Extract the [X, Y] coordinate from the center of the cell holding the provided text.  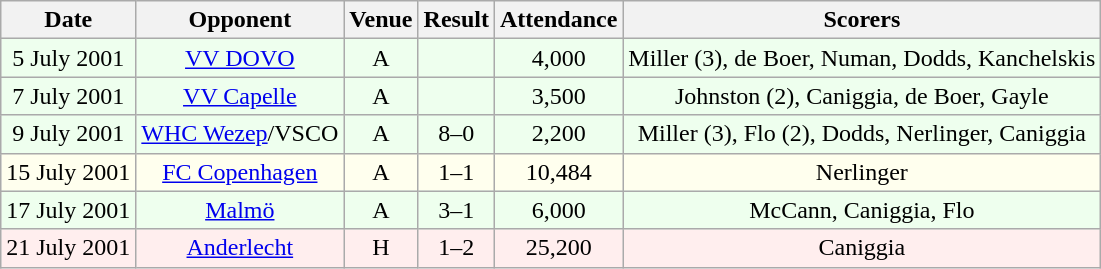
Result [456, 20]
WHC Wezep/VSCO [240, 134]
4,000 [558, 58]
Anderlecht [240, 248]
Malmö [240, 210]
Miller (3), Flo (2), Dodds, Nerlinger, Caniggia [862, 134]
9 July 2001 [68, 134]
15 July 2001 [68, 172]
8–0 [456, 134]
VV Capelle [240, 96]
Opponent [240, 20]
McCann, Caniggia, Flo [862, 210]
7 July 2001 [68, 96]
3,500 [558, 96]
VV DOVO [240, 58]
21 July 2001 [68, 248]
2,200 [558, 134]
1–1 [456, 172]
Johnston (2), Caniggia, de Boer, Gayle [862, 96]
1–2 [456, 248]
Venue [381, 20]
25,200 [558, 248]
FC Copenhagen [240, 172]
10,484 [558, 172]
Scorers [862, 20]
Nerlinger [862, 172]
3–1 [456, 210]
Miller (3), de Boer, Numan, Dodds, Kanchelskis [862, 58]
H [381, 248]
Caniggia [862, 248]
Attendance [558, 20]
5 July 2001 [68, 58]
6,000 [558, 210]
Date [68, 20]
17 July 2001 [68, 210]
